Find where the given text appears and provide that cell's center as [X, Y] coordinate. 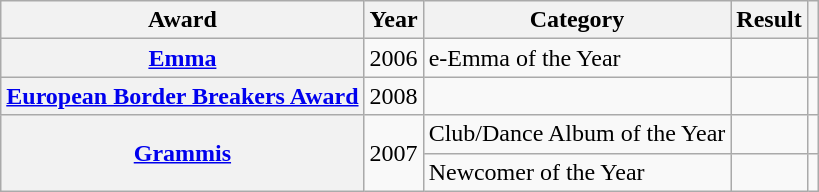
2008 [394, 96]
European Border Breakers Award [182, 96]
e-Emma of the Year [577, 58]
Grammis [182, 153]
Club/Dance Album of the Year [577, 134]
2007 [394, 153]
Newcomer of the Year [577, 172]
Result [769, 20]
Emma [182, 58]
Award [182, 20]
Category [577, 20]
Year [394, 20]
2006 [394, 58]
